Capture the cell that displays the provided text and extract its (x, y) central coordinate. 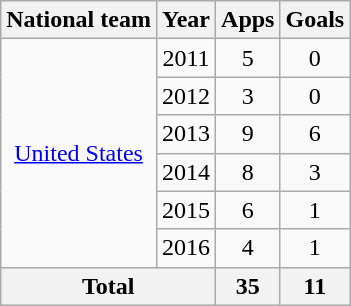
2011 (186, 58)
2012 (186, 96)
National team (79, 20)
11 (315, 286)
9 (248, 134)
Total (108, 286)
Year (186, 20)
Goals (315, 20)
2013 (186, 134)
2014 (186, 172)
5 (248, 58)
Apps (248, 20)
4 (248, 248)
United States (79, 153)
2016 (186, 248)
2015 (186, 210)
8 (248, 172)
35 (248, 286)
